Capture the cell that displays the provided text and extract its (X, Y) central coordinate. 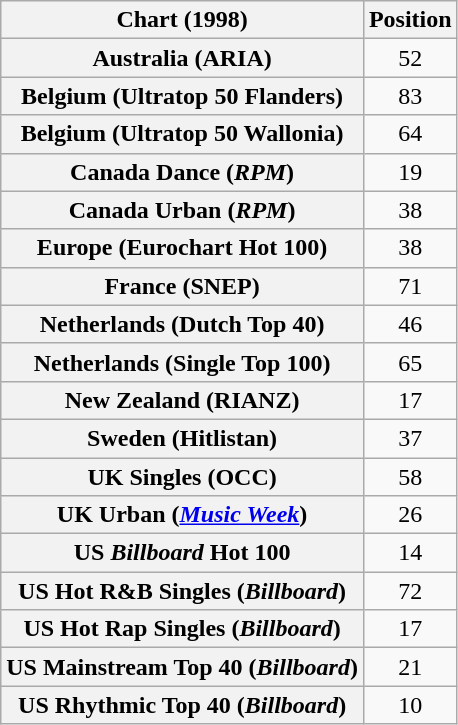
Netherlands (Dutch Top 40) (182, 324)
Netherlands (Single Top 100) (182, 362)
New Zealand (RIANZ) (182, 400)
US Mainstream Top 40 (Billboard) (182, 667)
Chart (1998) (182, 20)
21 (410, 667)
10 (410, 705)
Belgium (Ultratop 50 Flanders) (182, 96)
US Hot R&B Singles (Billboard) (182, 591)
83 (410, 96)
46 (410, 324)
64 (410, 134)
UK Singles (OCC) (182, 477)
37 (410, 438)
52 (410, 58)
US Hot Rap Singles (Billboard) (182, 629)
Belgium (Ultratop 50 Wallonia) (182, 134)
Canada Urban (RPM) (182, 210)
26 (410, 515)
UK Urban (Music Week) (182, 515)
Australia (ARIA) (182, 58)
Position (410, 20)
72 (410, 591)
71 (410, 286)
65 (410, 362)
US Rhythmic Top 40 (Billboard) (182, 705)
14 (410, 553)
58 (410, 477)
Canada Dance (RPM) (182, 172)
Europe (Eurochart Hot 100) (182, 248)
France (SNEP) (182, 286)
US Billboard Hot 100 (182, 553)
Sweden (Hitlistan) (182, 438)
19 (410, 172)
